Detect which cell encompasses the target text, then output its [X, Y] center coordinate. 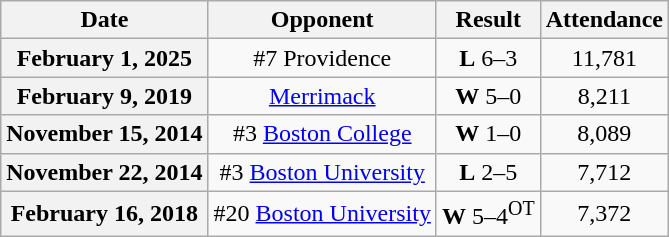
#20 Boston University [322, 214]
W 5–0 [488, 96]
11,781 [604, 58]
8,211 [604, 96]
W 5–4OT [488, 214]
7,712 [604, 172]
8,089 [604, 134]
Date [104, 20]
February 16, 2018 [104, 214]
November 22, 2014 [104, 172]
Attendance [604, 20]
L 2–5 [488, 172]
February 1, 2025 [104, 58]
#3 Boston College [322, 134]
February 9, 2019 [104, 96]
November 15, 2014 [104, 134]
Result [488, 20]
Merrimack [322, 96]
L 6–3 [488, 58]
7,372 [604, 214]
Opponent [322, 20]
#7 Providence [322, 58]
#3 Boston University [322, 172]
W 1–0 [488, 134]
